Return [x, y] of the center of cell containing provided text 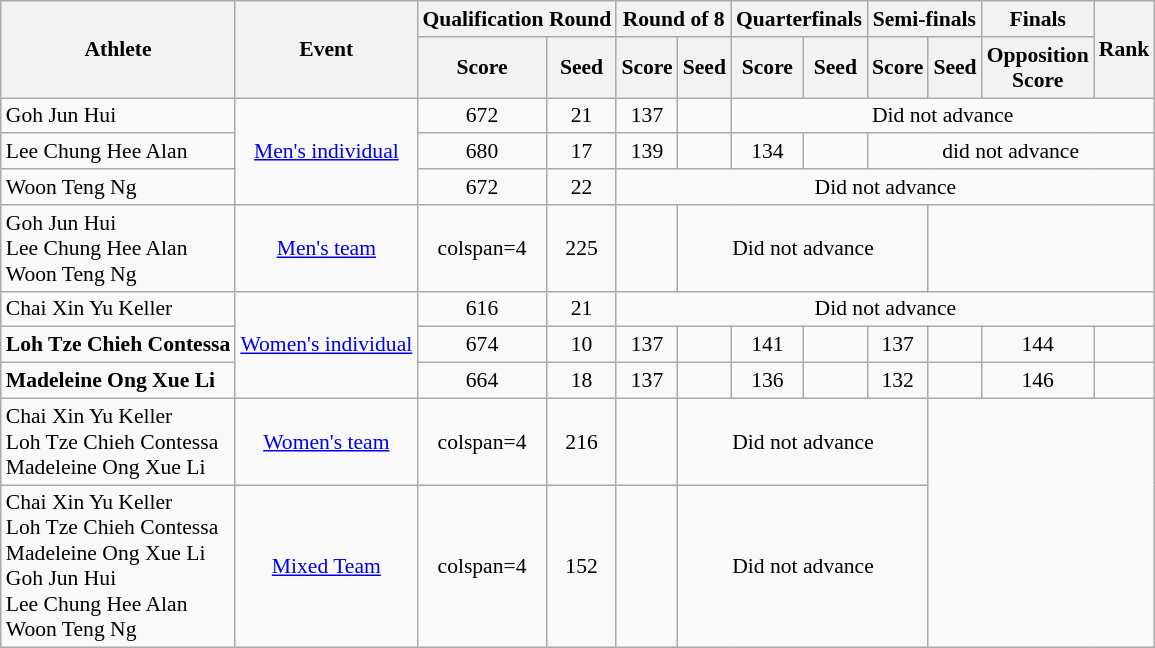
Round of 8 [674, 19]
OppositionScore [1038, 68]
Lee Chung Hee Alan [118, 152]
141 [768, 345]
Madeleine Ong Xue Li [118, 381]
225 [582, 248]
Rank [1124, 50]
Chai Xin Yu Keller [118, 309]
144 [1038, 345]
152 [582, 566]
Qualification Round [516, 19]
17 [582, 152]
Woon Teng Ng [118, 187]
Quarterfinals [799, 19]
did not advance [1010, 152]
134 [768, 152]
18 [582, 381]
Athlete [118, 50]
146 [1038, 381]
Women's individual [326, 344]
Goh Jun HuiLee Chung Hee AlanWoon Teng Ng [118, 248]
132 [898, 381]
Chai Xin Yu KellerLoh Tze Chieh ContessaMadeleine Ong Xue Li [118, 442]
Finals [1038, 19]
139 [646, 152]
Goh Jun Hui [118, 116]
Mixed Team [326, 566]
216 [582, 442]
664 [482, 381]
Loh Tze Chieh Contessa [118, 345]
Women's team [326, 442]
Chai Xin Yu KellerLoh Tze Chieh ContessaMadeleine Ong Xue LiGoh Jun HuiLee Chung Hee AlanWoon Teng Ng [118, 566]
616 [482, 309]
136 [768, 381]
680 [482, 152]
10 [582, 345]
22 [582, 187]
Men's team [326, 248]
674 [482, 345]
Semi-finals [924, 19]
Men's individual [326, 152]
Event [326, 50]
